Output the [X, Y] coordinate of the center of the cell containing the given text.  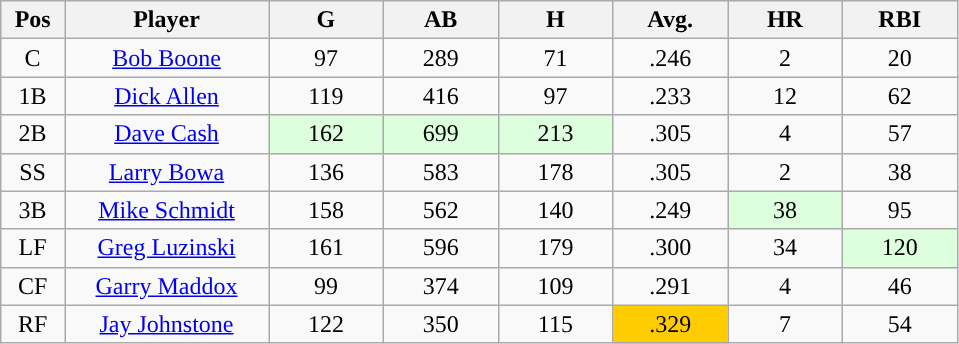
140 [556, 210]
.233 [670, 96]
.249 [670, 210]
.246 [670, 58]
699 [440, 134]
62 [900, 96]
RF [33, 324]
120 [900, 248]
Mike Schmidt [166, 210]
119 [326, 96]
115 [556, 324]
AB [440, 20]
CF [33, 286]
Larry Bowa [166, 172]
.300 [670, 248]
1B [33, 96]
158 [326, 210]
162 [326, 134]
583 [440, 172]
Greg Luzinski [166, 248]
416 [440, 96]
3B [33, 210]
H [556, 20]
C [33, 58]
12 [786, 96]
SS [33, 172]
Avg. [670, 20]
71 [556, 58]
7 [786, 324]
RBI [900, 20]
.291 [670, 286]
Pos [33, 20]
562 [440, 210]
178 [556, 172]
122 [326, 324]
Jay Johnstone [166, 324]
54 [900, 324]
20 [900, 58]
596 [440, 248]
Dave Cash [166, 134]
G [326, 20]
LF [33, 248]
161 [326, 248]
109 [556, 286]
46 [900, 286]
289 [440, 58]
2B [33, 134]
Bob Boone [166, 58]
57 [900, 134]
Garry Maddox [166, 286]
99 [326, 286]
95 [900, 210]
HR [786, 20]
350 [440, 324]
213 [556, 134]
Dick Allen [166, 96]
136 [326, 172]
374 [440, 286]
34 [786, 248]
.329 [670, 324]
Player [166, 20]
179 [556, 248]
